Detect which cell encompasses the target text, then output its (x, y) center coordinate. 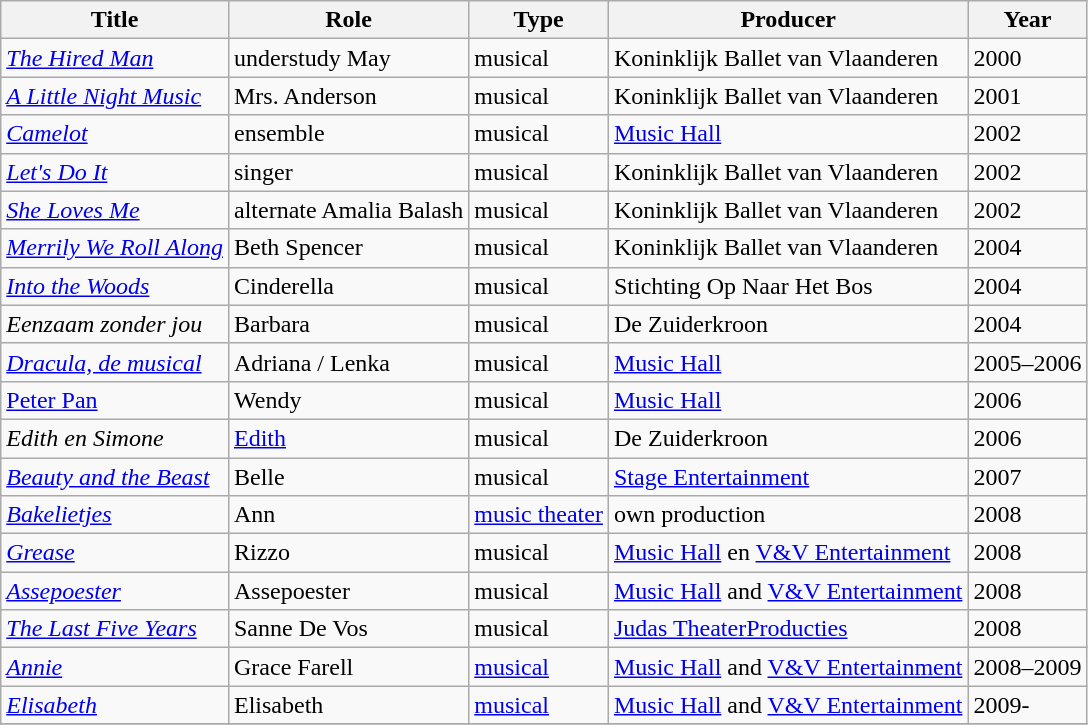
Year (1028, 20)
Adriana / Lenka (348, 362)
Judas TheaterProducties (788, 629)
Merrily We Roll Along (115, 248)
Rizzo (348, 553)
2001 (1028, 96)
Title (115, 20)
2007 (1028, 477)
Into the Woods (115, 286)
The Last Five Years (115, 629)
The Hired Man (115, 58)
own production (788, 515)
Type (539, 20)
Music Hall en V&V Entertainment (788, 553)
Dracula, de musical (115, 362)
Annie (115, 667)
Role (348, 20)
A Little Night Music (115, 96)
music theater (539, 515)
Grace Farell (348, 667)
Barbara (348, 324)
2008–2009 (1028, 667)
Producer (788, 20)
Stichting Op Naar Het Bos (788, 286)
Wendy (348, 400)
Let's Do It (115, 172)
Beauty and the Beast (115, 477)
ensemble (348, 134)
Bakelietjes (115, 515)
singer (348, 172)
Camelot (115, 134)
Mrs. Anderson (348, 96)
Stage Entertainment (788, 477)
Peter Pan (115, 400)
Beth Spencer (348, 248)
Belle (348, 477)
She Loves Me (115, 210)
Eenzaam zonder jou (115, 324)
Cinderella (348, 286)
Edith en Simone (115, 438)
Grease (115, 553)
Edith (348, 438)
Sanne De Vos (348, 629)
Ann (348, 515)
2009- (1028, 705)
2005–2006 (1028, 362)
2000 (1028, 58)
alternate Amalia Balash (348, 210)
understudy May (348, 58)
